Determine the [x, y] coordinate at the center of the cell enclosing the given text.  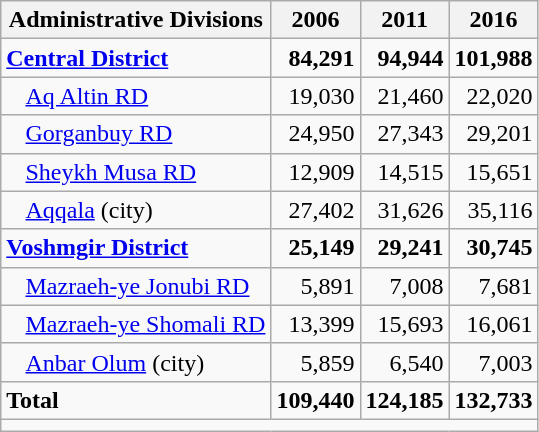
12,909 [316, 172]
132,733 [494, 400]
Aqqala (city) [136, 210]
6,540 [404, 362]
2016 [494, 20]
29,241 [404, 248]
19,030 [316, 96]
101,988 [494, 58]
31,626 [404, 210]
2006 [316, 20]
94,944 [404, 58]
30,745 [494, 248]
84,291 [316, 58]
Aq Altin RD [136, 96]
25,149 [316, 248]
Anbar Olum (city) [136, 362]
Total [136, 400]
14,515 [404, 172]
15,651 [494, 172]
35,116 [494, 210]
2011 [404, 20]
7,008 [404, 286]
27,402 [316, 210]
27,343 [404, 134]
24,950 [316, 134]
7,681 [494, 286]
7,003 [494, 362]
124,185 [404, 400]
5,859 [316, 362]
21,460 [404, 96]
Mazraeh-ye Jonubi RD [136, 286]
Mazraeh-ye Shomali RD [136, 324]
16,061 [494, 324]
29,201 [494, 134]
Sheykh Musa RD [136, 172]
Administrative Divisions [136, 20]
109,440 [316, 400]
Central District [136, 58]
22,020 [494, 96]
Gorganbuy RD [136, 134]
Voshmgir District [136, 248]
13,399 [316, 324]
15,693 [404, 324]
5,891 [316, 286]
